Determine the [x, y] coordinate at the center of the cell enclosing the given text.  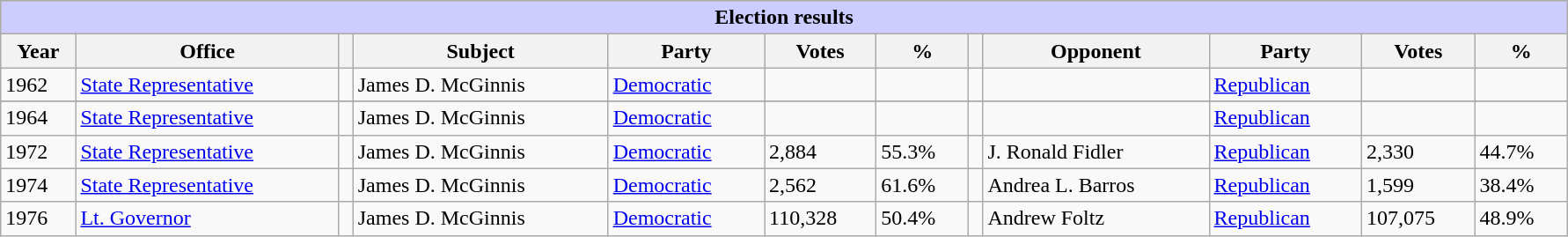
Lt. Governor [208, 218]
Andrew Foltz [1096, 218]
38.4% [1520, 185]
2,330 [1418, 152]
107,075 [1418, 218]
110,328 [820, 218]
1962 [39, 85]
Opponent [1096, 51]
Year [39, 51]
1974 [39, 185]
1976 [39, 218]
Subject [480, 51]
1,599 [1418, 185]
Office [208, 51]
55.3% [922, 152]
50.4% [922, 218]
1972 [39, 152]
48.9% [1520, 218]
J. Ronald Fidler [1096, 152]
44.7% [1520, 152]
2,562 [820, 185]
Andrea L. Barros [1096, 185]
2,884 [820, 152]
61.6% [922, 185]
1964 [39, 118]
Election results [785, 18]
